Find where the given text appears and provide that cell's center as (x, y) coordinate. 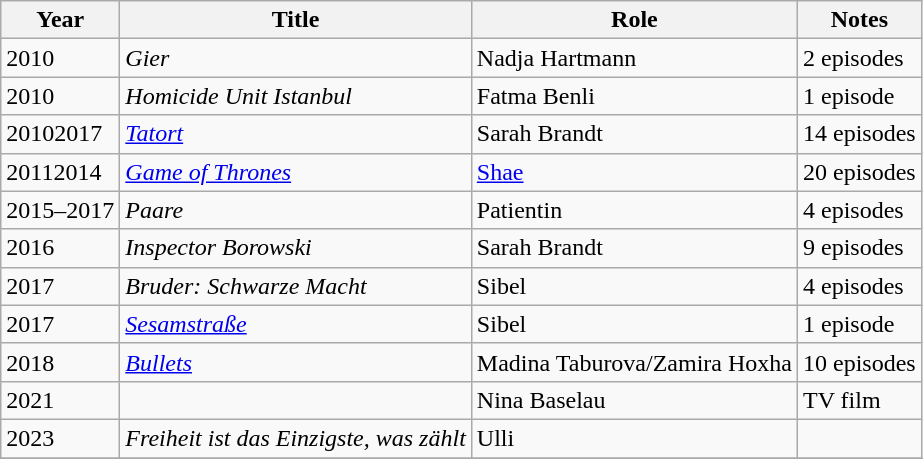
Title (296, 20)
Inspector Borowski (296, 248)
10 episodes (860, 362)
Role (634, 20)
20112014 (60, 172)
Ulli (634, 438)
2018 (60, 362)
Freiheit ist das Einzigste, was zählt (296, 438)
Patientin (634, 210)
Madina Taburova/Zamira Hoxha (634, 362)
Year (60, 20)
2015–2017 (60, 210)
Sesamstraße (296, 324)
Bullets (296, 362)
2 episodes (860, 58)
2023 (60, 438)
14 episodes (860, 134)
Homicide Unit Istanbul (296, 96)
20102017 (60, 134)
Bruder: Schwarze Macht (296, 286)
9 episodes (860, 248)
Tatort (296, 134)
Gier (296, 58)
TV film (860, 400)
Notes (860, 20)
Game of Thrones (296, 172)
2016 (60, 248)
Fatma Benli (634, 96)
Nina Baselau (634, 400)
Shae (634, 172)
Nadja Hartmann (634, 58)
Paare (296, 210)
2021 (60, 400)
20 episodes (860, 172)
